Provide the [X, Y] coordinate of the cell's center where the given text is located.  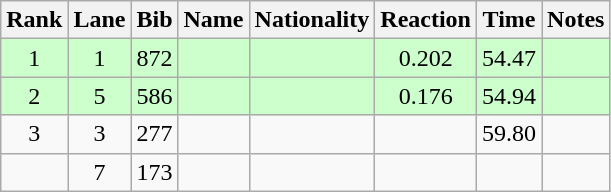
Lane [100, 20]
Rank [34, 20]
0.202 [426, 58]
277 [154, 134]
Notes [576, 20]
Time [510, 20]
Bib [154, 20]
173 [154, 172]
Name [214, 20]
7 [100, 172]
2 [34, 96]
54.47 [510, 58]
586 [154, 96]
Reaction [426, 20]
Nationality [312, 20]
59.80 [510, 134]
54.94 [510, 96]
5 [100, 96]
872 [154, 58]
0.176 [426, 96]
